Detect which cell encompasses the target text, then output its (X, Y) center coordinate. 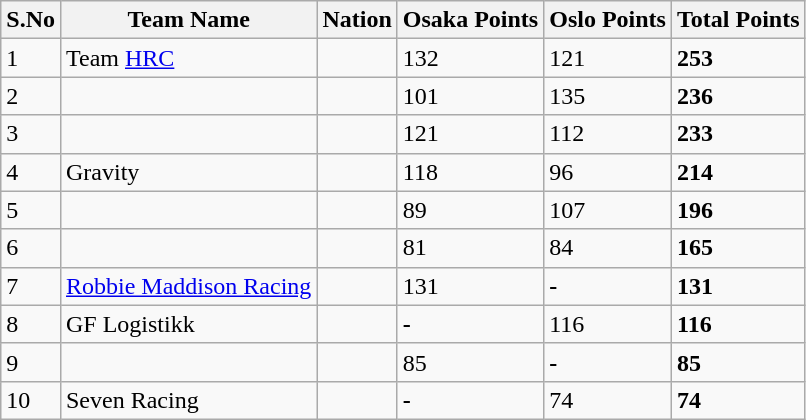
233 (738, 134)
112 (608, 134)
10 (31, 400)
S.No (31, 20)
89 (470, 210)
Seven Racing (188, 400)
Oslo Points (608, 20)
135 (608, 96)
81 (470, 248)
Total Points (738, 20)
196 (738, 210)
132 (470, 58)
253 (738, 58)
96 (608, 172)
165 (738, 248)
1 (31, 58)
Team HRC (188, 58)
GF Logistikk (188, 324)
6 (31, 248)
Gravity (188, 172)
9 (31, 362)
4 (31, 172)
Osaka Points (470, 20)
2 (31, 96)
214 (738, 172)
5 (31, 210)
Robbie Maddison Racing (188, 286)
Team Name (188, 20)
236 (738, 96)
84 (608, 248)
3 (31, 134)
8 (31, 324)
101 (470, 96)
7 (31, 286)
118 (470, 172)
107 (608, 210)
Nation (357, 20)
